For the text-containing cell, return its midpoint in [x, y] coordinate format. 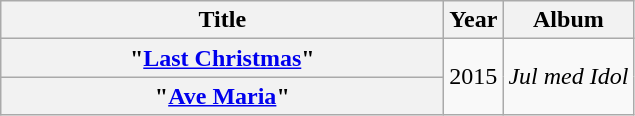
Album [568, 20]
"Ave Maria" [222, 96]
2015 [474, 77]
Jul med Idol [568, 77]
"Last Christmas" [222, 58]
Title [222, 20]
Year [474, 20]
